Identify which cell holds the provided text, then report its (X, Y) central coordinate. 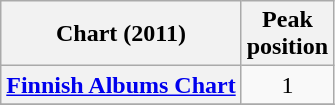
Peak position (287, 34)
Finnish Albums Chart (121, 85)
1 (287, 85)
Chart (2011) (121, 34)
